Extract the (x, y) coordinate from the center of the cell holding the provided text.  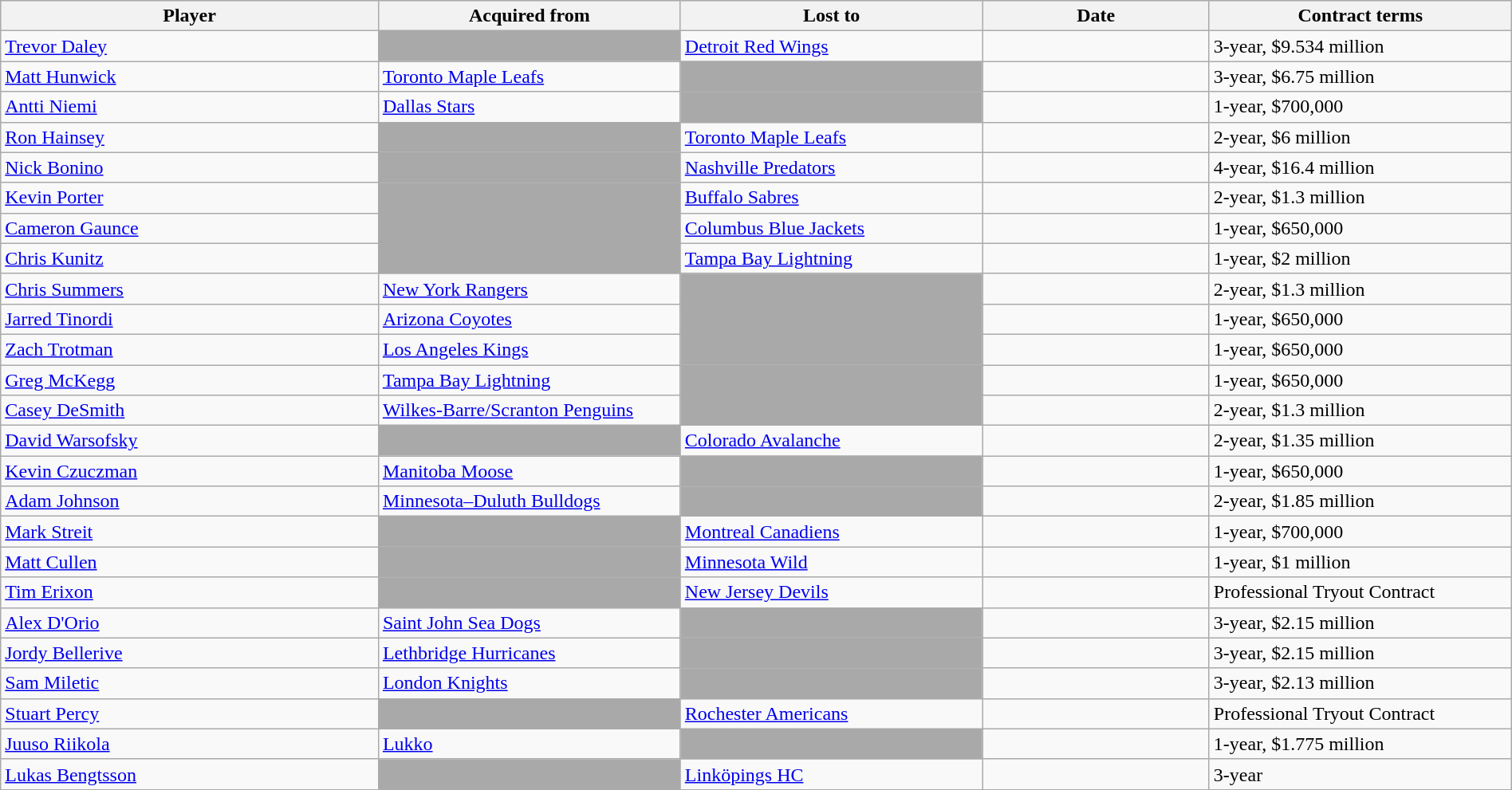
Rochester Americans (831, 713)
1-year, $1 million (1360, 562)
Columbus Blue Jackets (831, 228)
Lost to (831, 16)
Contract terms (1360, 16)
Saint John Sea Dogs (530, 623)
3-year, $9.534 million (1360, 46)
David Warsofsky (190, 441)
1-year, $1.775 million (1360, 744)
3-year, $2.13 million (1360, 683)
Player (190, 16)
3-year (1360, 774)
Nick Bonino (190, 167)
Sam Miletic (190, 683)
Kevin Czuczman (190, 471)
Antti Niemi (190, 107)
4-year, $16.4 million (1360, 167)
Cameron Gaunce (190, 228)
Lethbridge Hurricanes (530, 653)
Arizona Coyotes (530, 319)
Dallas Stars (530, 107)
Minnesota–Duluth Bulldogs (530, 501)
Linköpings HC (831, 774)
Adam Johnson (190, 501)
2-year, $1.85 million (1360, 501)
Los Angeles Kings (530, 349)
2-year, $1.35 million (1360, 441)
Ron Hainsey (190, 137)
Manitoba Moose (530, 471)
Greg McKegg (190, 380)
Juuso Riikola (190, 744)
Acquired from (530, 16)
Zach Trotman (190, 349)
Buffalo Sabres (831, 198)
Lukko (530, 744)
New Jersey Devils (831, 592)
Colorado Avalanche (831, 441)
Detroit Red Wings (831, 46)
Chris Summers (190, 289)
Jarred Tinordi (190, 319)
Matt Hunwick (190, 77)
1-year, $2 million (1360, 258)
Wilkes-Barre/Scranton Penguins (530, 411)
New York Rangers (530, 289)
Lukas Bengtsson (190, 774)
Alex D'Orio (190, 623)
Mark Streit (190, 532)
Tim Erixon (190, 592)
3-year, $6.75 million (1360, 77)
Nashville Predators (831, 167)
Montreal Canadiens (831, 532)
Kevin Porter (190, 198)
Casey DeSmith (190, 411)
Trevor Daley (190, 46)
Matt Cullen (190, 562)
Date (1096, 16)
Minnesota Wild (831, 562)
Stuart Percy (190, 713)
London Knights (530, 683)
2-year, $6 million (1360, 137)
Chris Kunitz (190, 258)
Jordy Bellerive (190, 653)
